Identify which cell holds the provided text, then report its (X, Y) central coordinate. 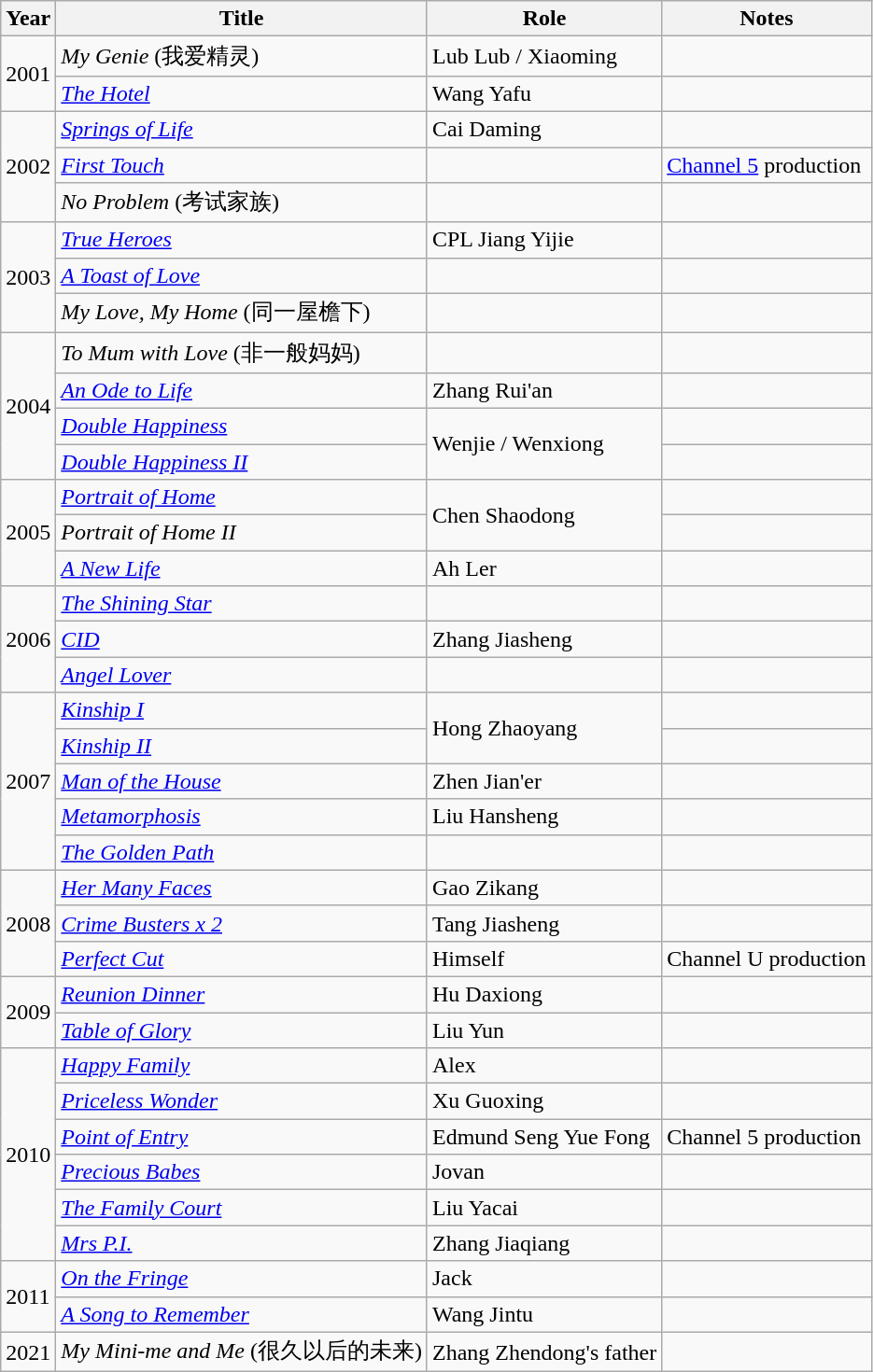
2006 (28, 639)
An Ode to Life (242, 390)
Portrait of Home (242, 497)
Zhang Zhendong's father (543, 1351)
A New Life (242, 568)
The Family Court (242, 1208)
Man of the House (242, 781)
Double Happiness (242, 426)
2011 (28, 1296)
Table of Glory (242, 1029)
2010 (28, 1155)
Perfect Cut (242, 959)
2009 (28, 1012)
My Genie (我爱精灵) (242, 56)
Wang Yafu (543, 93)
2002 (28, 166)
Metamorphosis (242, 817)
To Mum with Love (非一般妈妈) (242, 353)
Double Happiness II (242, 462)
The Golden Path (242, 852)
Springs of Life (242, 129)
Ah Ler (543, 568)
Gao Zikang (543, 888)
Tang Jiasheng (543, 923)
Edmund Seng Yue Fong (543, 1137)
No Problem (考试家族) (242, 203)
My Love, My Home (同一屋檐下) (242, 314)
2003 (28, 278)
Zhang Jiasheng (543, 639)
Wenjie / Wenxiong (543, 443)
Liu Yun (543, 1029)
The Hotel (242, 93)
2008 (28, 923)
2007 (28, 781)
Kinship II (242, 746)
2004 (28, 407)
True Heroes (242, 240)
My Mini-me and Me (很久以后的未来) (242, 1351)
Alex (543, 1066)
Notes (767, 19)
Zhang Jiaqiang (543, 1243)
Liu Hansheng (543, 817)
Angel Lover (242, 675)
Mrs P.I. (242, 1243)
Priceless Wonder (242, 1101)
Portrait of Home II (242, 533)
2001 (28, 75)
CPL Jiang Yijie (543, 240)
A Song to Remember (242, 1314)
On the Fringe (242, 1279)
Himself (543, 959)
The Shining Star (242, 604)
Zhen Jian'er (543, 781)
CID (242, 639)
2021 (28, 1351)
Xu Guoxing (543, 1101)
Year (28, 19)
Chen Shaodong (543, 515)
Hong Zhaoyang (543, 728)
Liu Yacai (543, 1208)
Kinship I (242, 710)
Channel U production (767, 959)
Jack (543, 1279)
Her Many Faces (242, 888)
Point of Entry (242, 1137)
Cai Daming (543, 129)
A Toast of Love (242, 275)
Crime Busters x 2 (242, 923)
2005 (28, 533)
Reunion Dinner (242, 994)
Role (543, 19)
Hu Daxiong (543, 994)
Zhang Rui'an (543, 390)
Wang Jintu (543, 1314)
Precious Babes (242, 1172)
Title (242, 19)
Happy Family (242, 1066)
Jovan (543, 1172)
First Touch (242, 165)
Lub Lub / Xiaoming (543, 56)
